Locate the cell with the specified text and output its [x, y] center coordinate. 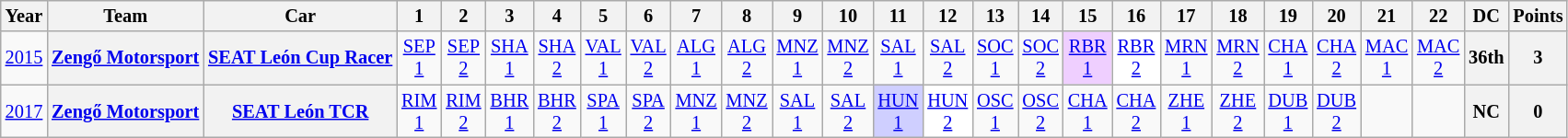
DC [1486, 16]
15 [1088, 16]
18 [1237, 16]
OSC2 [1040, 111]
VAL1 [604, 58]
SOC1 [994, 58]
9 [797, 16]
MRN1 [1186, 58]
SPA2 [648, 111]
17 [1186, 16]
HUN2 [947, 111]
SEAT León TCR [300, 111]
OSC1 [994, 111]
ALG1 [696, 58]
MAC1 [1387, 58]
10 [849, 16]
13 [994, 16]
36th [1486, 58]
MAC2 [1438, 58]
2015 [24, 58]
11 [898, 16]
ALG2 [748, 58]
2 [463, 16]
BHR2 [557, 111]
2017 [24, 111]
SOC2 [1040, 58]
Car [300, 16]
7 [696, 16]
RIM1 [419, 111]
SEP1 [419, 58]
SHA2 [557, 58]
Year [24, 16]
SHA1 [510, 58]
RBR2 [1136, 58]
16 [1136, 16]
6 [648, 16]
SEAT León Cup Racer [300, 58]
14 [1040, 16]
21 [1387, 16]
Team [125, 16]
MRN2 [1237, 58]
8 [748, 16]
VAL2 [648, 58]
SEP2 [463, 58]
SPA1 [604, 111]
RBR1 [1088, 58]
DUB2 [1337, 111]
20 [1337, 16]
ZHE1 [1186, 111]
HUN1 [898, 111]
RIM2 [463, 111]
12 [947, 16]
5 [604, 16]
NC [1486, 111]
DUB1 [1289, 111]
4 [557, 16]
19 [1289, 16]
ZHE2 [1237, 111]
22 [1438, 16]
0 [1538, 111]
Points [1538, 16]
1 [419, 16]
BHR1 [510, 111]
